Search for the cell housing the specified text and yield its [x, y] center coordinate. 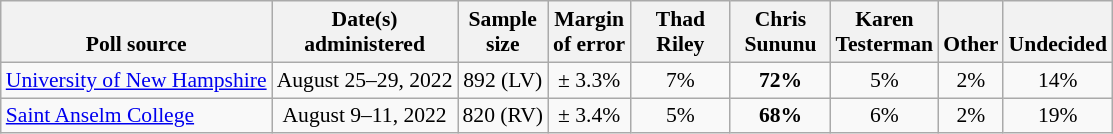
Poll source [136, 32]
6% [885, 116]
± 3.3% [589, 80]
± 3.4% [589, 116]
August 25–29, 2022 [365, 80]
19% [1057, 116]
Samplesize [504, 32]
820 (RV) [504, 116]
Undecided [1057, 32]
Saint Anselm College [136, 116]
892 (LV) [504, 80]
ThadRiley [680, 32]
Marginof error [589, 32]
Other [970, 32]
14% [1057, 80]
ChrisSununu [780, 32]
68% [780, 116]
Date(s)administered [365, 32]
7% [680, 80]
KarenTesterman [885, 32]
August 9–11, 2022 [365, 116]
72% [780, 80]
University of New Hampshire [136, 80]
